Pinpoint the cell where the given text exists, returning its (X, Y) midpoint coordinate. 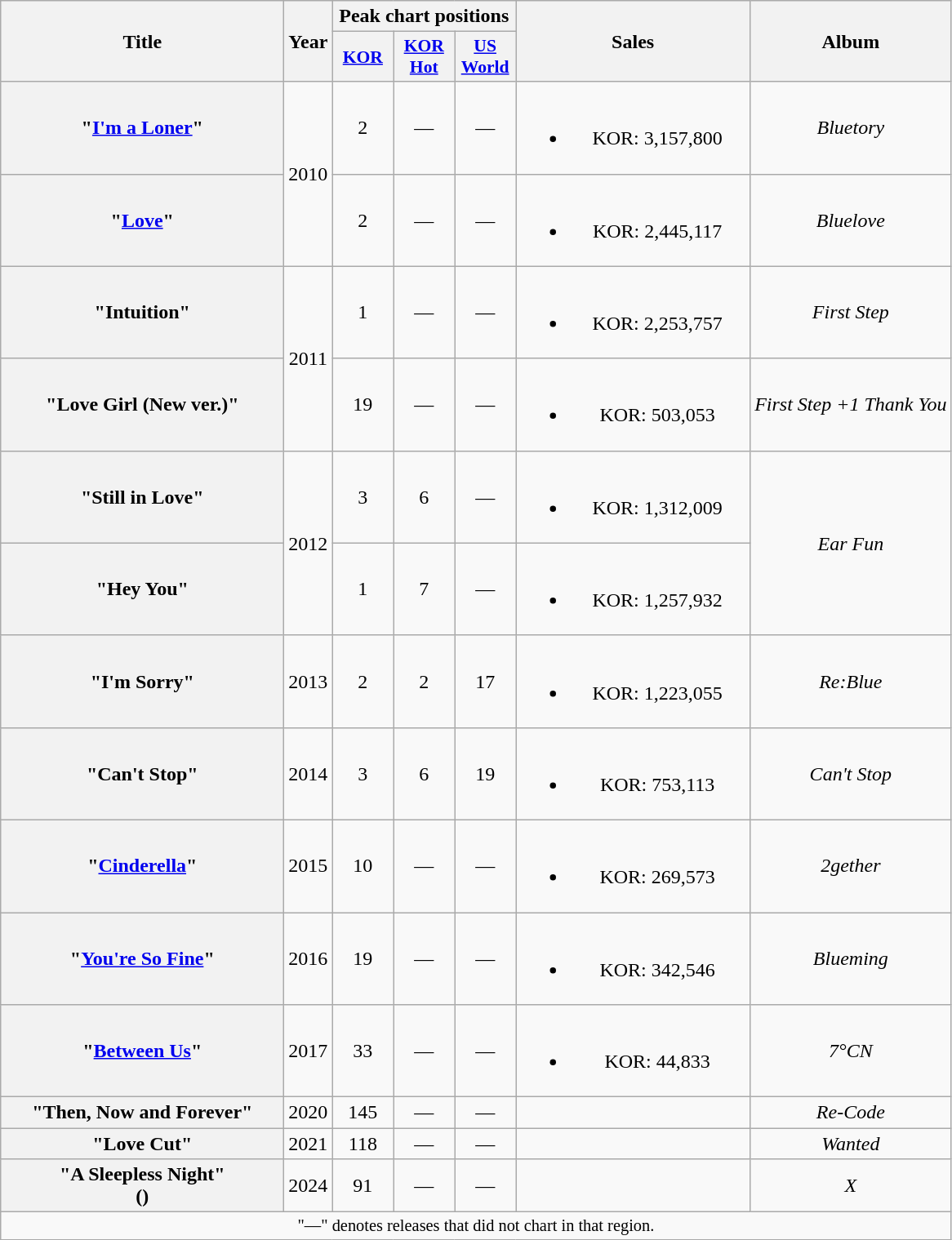
91 (363, 1185)
"—" denotes releases that did not chart in that region. (476, 1226)
33 (363, 1051)
KOR: 44,833 (634, 1051)
2015 (309, 865)
Sales (634, 41)
2020 (309, 1113)
145 (363, 1113)
2016 (309, 958)
"You're So Fine" (142, 958)
2012 (309, 543)
Blueming (851, 958)
"Between Us" (142, 1051)
Peak chart positions (425, 16)
KOR: 503,053 (634, 405)
2013 (309, 681)
X (851, 1185)
"Hey You" (142, 589)
Bluelove (851, 220)
"Love Girl (New ver.)" (142, 405)
"I'm Sorry" (142, 681)
7°CN (851, 1051)
2014 (309, 774)
2gether (851, 865)
"Intuition" (142, 312)
"Love Cut" (142, 1144)
KOR: 1,312,009 (634, 496)
"Cinderella" (142, 865)
KOR: 342,546 (634, 958)
KOR (363, 57)
"Can't Stop" (142, 774)
KOR: 3,157,800 (634, 127)
USWorld (485, 57)
Bluetory (851, 127)
KOR: 753,113 (634, 774)
"Love" (142, 220)
First Step +1 Thank You (851, 405)
KOR: 1,257,932 (634, 589)
2010 (309, 174)
Year (309, 41)
7 (425, 589)
Re:Blue (851, 681)
2024 (309, 1185)
118 (363, 1144)
First Step (851, 312)
Can't Stop (851, 774)
"A Sleepless Night" () (142, 1185)
"Then, Now and Forever" (142, 1113)
KOR: 1,223,055 (634, 681)
KORHot (425, 57)
"Still in Love" (142, 496)
2011 (309, 358)
10 (363, 865)
Re-Code (851, 1113)
2017 (309, 1051)
2021 (309, 1144)
KOR: 2,253,757 (634, 312)
"I'm a Loner" (142, 127)
KOR: 2,445,117 (634, 220)
Album (851, 41)
17 (485, 681)
KOR: 269,573 (634, 865)
Wanted (851, 1144)
Ear Fun (851, 543)
Title (142, 41)
